From the cell containing the given text, extract its center point as (x, y) coordinate. 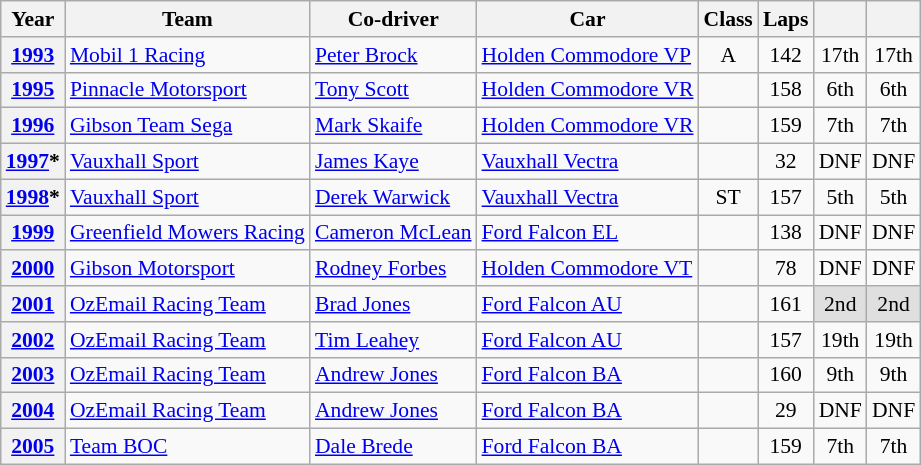
2005 (33, 447)
158 (786, 90)
Tony Scott (394, 90)
1995 (33, 90)
1993 (33, 55)
161 (786, 304)
1998* (33, 197)
Team BOC (188, 447)
Holden Commodore VT (588, 269)
Ford Falcon EL (588, 233)
78 (786, 269)
Mobil 1 Racing (188, 55)
2001 (33, 304)
Dale Brede (394, 447)
James Kaye (394, 162)
2004 (33, 411)
Laps (786, 19)
32 (786, 162)
Car (588, 19)
138 (786, 233)
Co-driver (394, 19)
Cameron McLean (394, 233)
Gibson Team Sega (188, 126)
1997* (33, 162)
1996 (33, 126)
1999 (33, 233)
Rodney Forbes (394, 269)
Class (728, 19)
Greenfield Mowers Racing (188, 233)
Gibson Motorsport (188, 269)
142 (786, 55)
ST (728, 197)
2003 (33, 375)
2000 (33, 269)
Year (33, 19)
Team (188, 19)
Tim Leahey (394, 340)
2002 (33, 340)
Brad Jones (394, 304)
Holden Commodore VP (588, 55)
Derek Warwick (394, 197)
Pinnacle Motorsport (188, 90)
Mark Skaife (394, 126)
29 (786, 411)
Peter Brock (394, 55)
160 (786, 375)
A (728, 55)
